Locate the cell with the specified text and output its (X, Y) center coordinate. 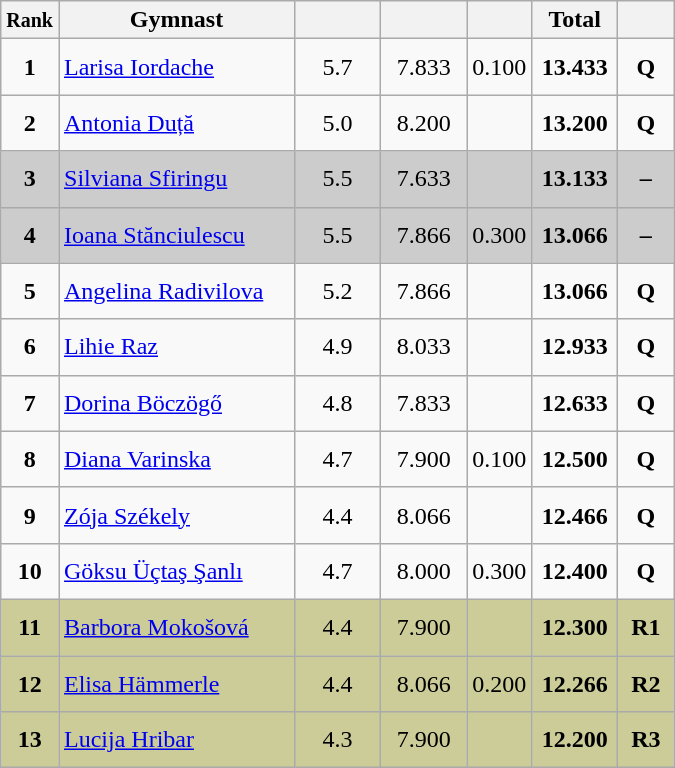
6 (30, 347)
4.3 (338, 740)
R2 (646, 684)
11 (30, 627)
12.466 (575, 515)
Larisa Iordache (176, 67)
12.266 (575, 684)
12.633 (575, 403)
4 (30, 235)
8.000 (424, 571)
12.500 (575, 459)
5.0 (338, 123)
5.7 (338, 67)
12.400 (575, 571)
13.200 (575, 123)
1 (30, 67)
8.200 (424, 123)
Elisa Hämmerle (176, 684)
12.200 (575, 740)
13.433 (575, 67)
3 (30, 179)
Barbora Mokošová (176, 627)
Göksu Üçtaş Şanlı (176, 571)
0.200 (500, 684)
8.033 (424, 347)
5.2 (338, 291)
Angelina Radivilova (176, 291)
4.8 (338, 403)
Diana Varinska (176, 459)
13.133 (575, 179)
4.9 (338, 347)
7.633 (424, 179)
Ioana Stănciulescu (176, 235)
Gymnast (176, 20)
R3 (646, 740)
12.933 (575, 347)
R1 (646, 627)
12.300 (575, 627)
Lucija Hribar (176, 740)
9 (30, 515)
13 (30, 740)
10 (30, 571)
Total (575, 20)
Antonia Duță (176, 123)
2 (30, 123)
Silviana Sfiringu (176, 179)
Lihie Raz (176, 347)
5 (30, 291)
8 (30, 459)
12 (30, 684)
7 (30, 403)
Dorina Böczögő (176, 403)
Rank (30, 20)
Zója Székely (176, 515)
